Search for the cell housing the specified text and yield its [X, Y] center coordinate. 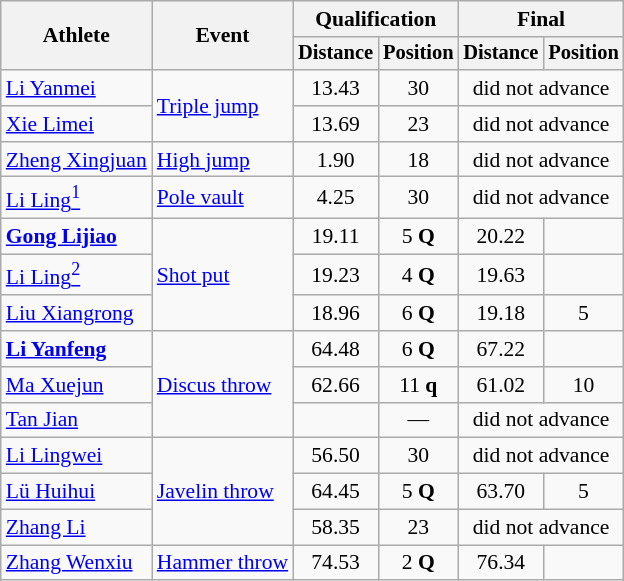
Zhang Li [76, 527]
Li Ling2 [76, 274]
Li Lingwei [76, 456]
Shot put [222, 276]
Ma Xuejun [76, 385]
4 Q [418, 274]
Zheng Xingjuan [76, 160]
Zhang Wenxiu [76, 563]
61.02 [500, 385]
18.96 [336, 314]
2 Q [418, 563]
4.25 [336, 198]
Tan Jian [76, 420]
19.63 [500, 274]
Lü Huihui [76, 492]
67.22 [500, 349]
56.50 [336, 456]
62.66 [336, 385]
19.18 [500, 314]
Xie Limei [76, 124]
Event [222, 36]
63.70 [500, 492]
Li Yanmei [76, 88]
19.23 [336, 274]
— [418, 420]
Gong Lijiao [76, 237]
10 [583, 385]
Javelin throw [222, 492]
Li Yanfeng [76, 349]
13.69 [336, 124]
76.34 [500, 563]
High jump [222, 160]
58.35 [336, 527]
Liu Xiangrong [76, 314]
Qualification [376, 19]
1.90 [336, 160]
18 [418, 160]
20.22 [500, 237]
64.48 [336, 349]
Triple jump [222, 106]
Hammer throw [222, 563]
Pole vault [222, 198]
Athlete [76, 36]
64.45 [336, 492]
Li Ling1 [76, 198]
Discus throw [222, 384]
74.53 [336, 563]
19.11 [336, 237]
13.43 [336, 88]
Final [540, 19]
11 q [418, 385]
